Return [x, y] of the center of cell containing provided text 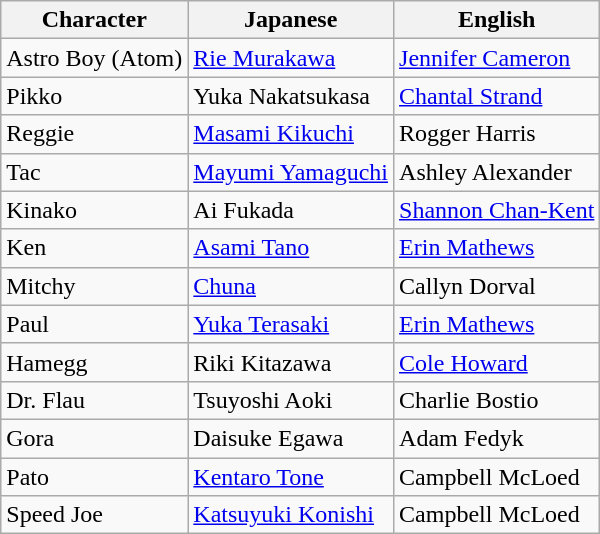
Character [94, 20]
Asami Tano [291, 248]
English [497, 20]
Shannon Chan-Kent [497, 210]
Jennifer Cameron [497, 58]
Speed Joe [94, 515]
Ai Fukada [291, 210]
Kentaro Tone [291, 477]
Chantal Strand [497, 96]
Cole Howard [497, 362]
Pato [94, 477]
Rie Murakawa [291, 58]
Riki Kitazawa [291, 362]
Yuka Nakatsukasa [291, 96]
Ken [94, 248]
Hamegg [94, 362]
Kinako [94, 210]
Callyn Dorval [497, 286]
Mitchy [94, 286]
Adam Fedyk [497, 438]
Yuka Terasaki [291, 324]
Paul [94, 324]
Japanese [291, 20]
Katsuyuki Konishi [291, 515]
Dr. Flau [94, 400]
Tsuyoshi Aoki [291, 400]
Gora [94, 438]
Tac [94, 172]
Chuna [291, 286]
Charlie Bostio [497, 400]
Rogger Harris [497, 134]
Ashley Alexander [497, 172]
Reggie [94, 134]
Astro Boy (Atom) [94, 58]
Mayumi Yamaguchi [291, 172]
Pikko [94, 96]
Masami Kikuchi [291, 134]
Daisuke Egawa [291, 438]
